Scan for the cell matching the given text and deliver its (X, Y) coordinate at center. 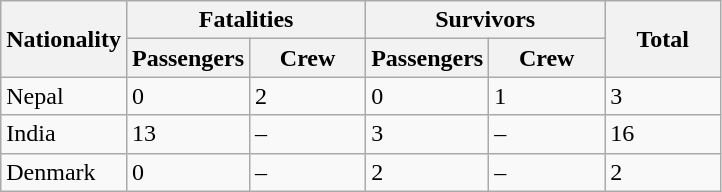
Denmark (64, 172)
Total (663, 39)
Nepal (64, 96)
India (64, 134)
13 (188, 134)
Fatalities (246, 20)
Survivors (486, 20)
16 (663, 134)
Nationality (64, 39)
1 (547, 96)
